Extract the [X, Y] coordinate from the center of the cell holding the provided text.  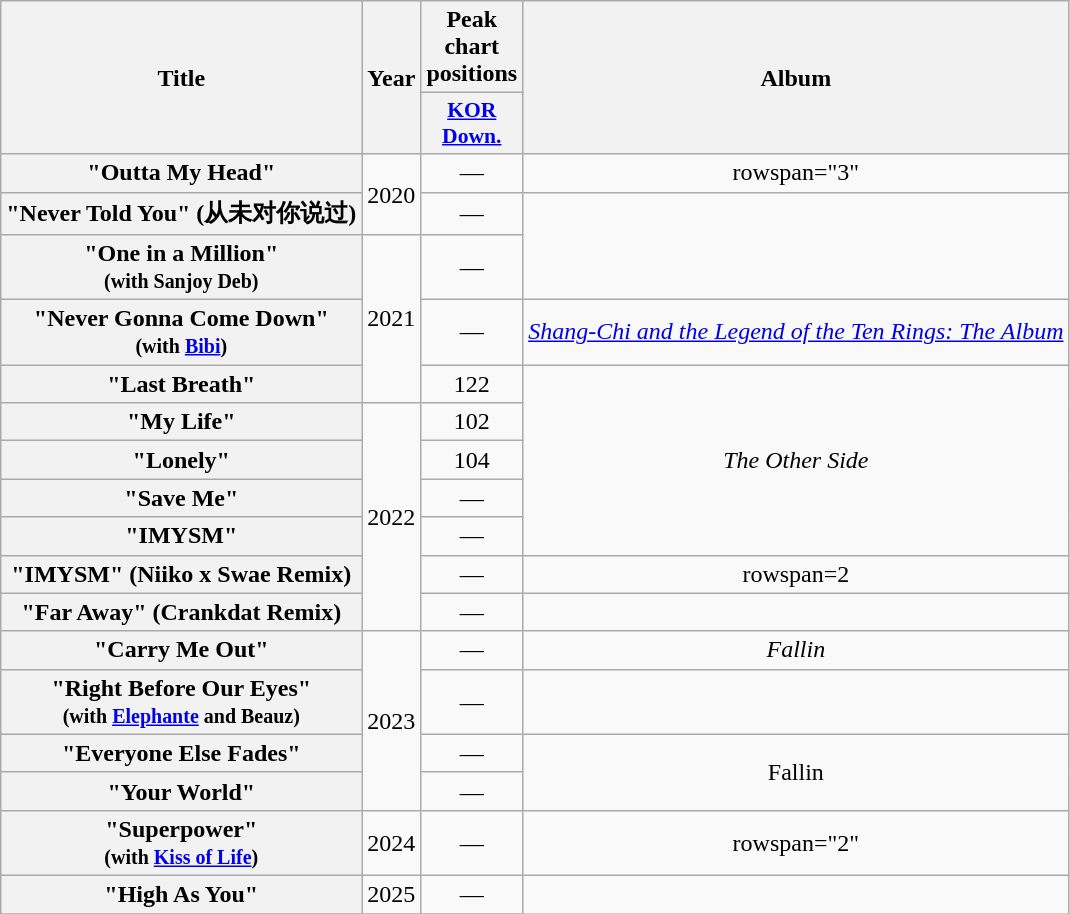
"Your World" [182, 791]
"Superpower"(with Kiss of Life) [182, 842]
"Everyone Else Fades" [182, 753]
KORDown. [472, 124]
"IMYSM" [182, 536]
rowspan="3" [796, 173]
"Right Before Our Eyes"(with Elephante and Beauz) [182, 702]
Peak chart positions [472, 47]
"Far Away" (Crankdat Remix) [182, 612]
Year [392, 78]
"Never Told You" (从未对你说过) [182, 214]
2023 [392, 720]
rowspan="2" [796, 842]
122 [472, 384]
Title [182, 78]
Album [796, 78]
2022 [392, 517]
"Last Breath" [182, 384]
2025 [392, 894]
rowspan=2 [796, 574]
The Other Side [796, 460]
2021 [392, 319]
"Carry Me Out" [182, 650]
102 [472, 422]
"Save Me" [182, 498]
"Lonely" [182, 460]
Shang-Chi and the Legend of the Ten Rings: The Album [796, 332]
"IMYSM" (Niiko x Swae Remix) [182, 574]
104 [472, 460]
"My Life" [182, 422]
"One in a Million" (with Sanjoy Deb) [182, 268]
2024 [392, 842]
2020 [392, 194]
"High As You" [182, 894]
"Outta My Head" [182, 173]
"Never Gonna Come Down"(with Bibi) [182, 332]
